Identify which cell holds the provided text, then report its [X, Y] central coordinate. 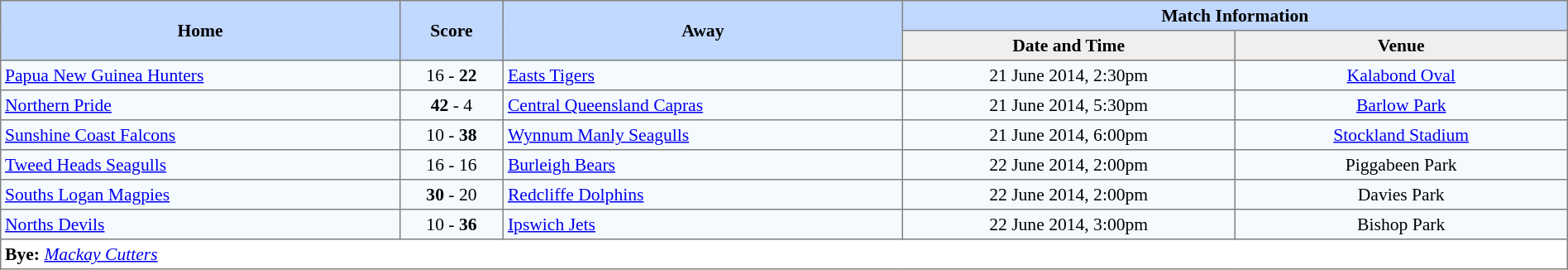
Score [452, 31]
Bye: Mackay Cutters [784, 254]
Tweed Heads Seagulls [200, 165]
Sunshine Coast Falcons [200, 135]
Home [200, 31]
16 - 16 [452, 165]
16 - 22 [452, 75]
Central Queensland Capras [703, 105]
Davies Park [1401, 195]
10 - 36 [452, 224]
Norths Devils [200, 224]
Kalabond Oval [1401, 75]
Match Information [1235, 16]
21 June 2014, 2:30pm [1068, 75]
Papua New Guinea Hunters [200, 75]
Easts Tigers [703, 75]
Burleigh Bears [703, 165]
22 June 2014, 3:00pm [1068, 224]
Souths Logan Magpies [200, 195]
Barlow Park [1401, 105]
Wynnum Manly Seagulls [703, 135]
Venue [1401, 46]
Date and Time [1068, 46]
Ipswich Jets [703, 224]
Redcliffe Dolphins [703, 195]
10 - 38 [452, 135]
Northern Pride [200, 105]
42 - 4 [452, 105]
Stockland Stadium [1401, 135]
Away [703, 31]
30 - 20 [452, 195]
Piggabeen Park [1401, 165]
21 June 2014, 6:00pm [1068, 135]
21 June 2014, 5:30pm [1068, 105]
Bishop Park [1401, 224]
